Determine the (x, y) coordinate at the center of the cell enclosing the given text.  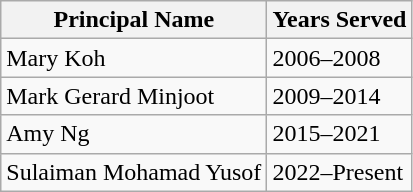
2006–2008 (340, 58)
2015–2021 (340, 134)
Mary Koh (134, 58)
2022–Present (340, 172)
Years Served (340, 20)
Principal Name (134, 20)
Sulaiman Mohamad Yusof (134, 172)
2009–2014 (340, 96)
Amy Ng (134, 134)
Mark Gerard Minjoot (134, 96)
